For the text-containing cell, return its midpoint in [X, Y] coordinate format. 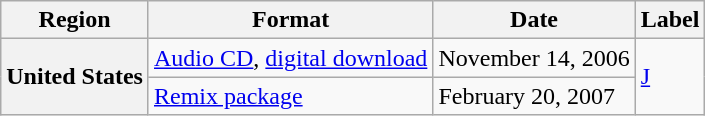
Label [670, 20]
Remix package [290, 96]
United States [75, 77]
November 14, 2006 [534, 58]
J [670, 77]
Audio CD, digital download [290, 58]
Date [534, 20]
February 20, 2007 [534, 96]
Format [290, 20]
Region [75, 20]
